Pinpoint the cell where the given text exists, returning its [X, Y] midpoint coordinate. 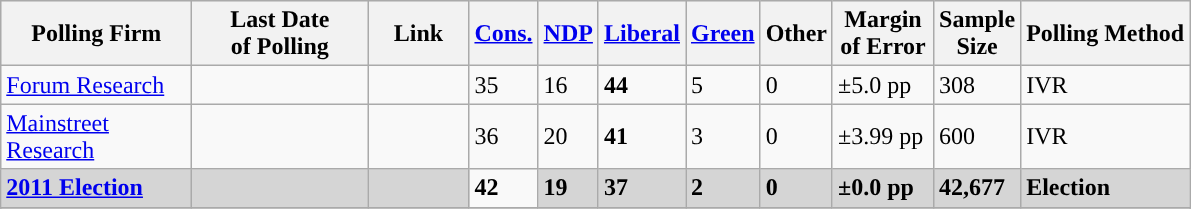
±3.99 pp [882, 136]
±0.0 pp [882, 188]
Green [724, 34]
Liberal [642, 34]
Election [1106, 188]
NDP [568, 34]
44 [642, 85]
35 [504, 85]
5 [724, 85]
SampleSize [978, 34]
Mainstreet Research [96, 136]
2 [724, 188]
308 [978, 85]
Cons. [504, 34]
Polling Method [1106, 34]
42 [504, 188]
Marginof Error [882, 34]
Forum Research [96, 85]
36 [504, 136]
Other [796, 34]
42,677 [978, 188]
2011 Election [96, 188]
±5.0 pp [882, 85]
16 [568, 85]
37 [642, 188]
3 [724, 136]
41 [642, 136]
Polling Firm [96, 34]
600 [978, 136]
Last Dateof Polling [280, 34]
19 [568, 188]
Link [418, 34]
20 [568, 136]
